Return (x, y) of the center of cell containing provided text 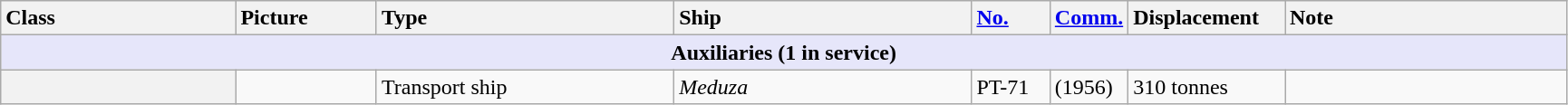
Picture (306, 18)
Note (1427, 18)
Meduza (823, 87)
Transport ship (525, 87)
(1956) (1089, 87)
310 tonnes (1207, 87)
PT-71 (1011, 87)
Class (118, 18)
No. (1011, 18)
Auxiliaries (1 in service) (784, 52)
Displacement (1207, 18)
Type (525, 18)
Ship (823, 18)
Comm. (1089, 18)
